Return (X, Y) of the center of cell containing provided text 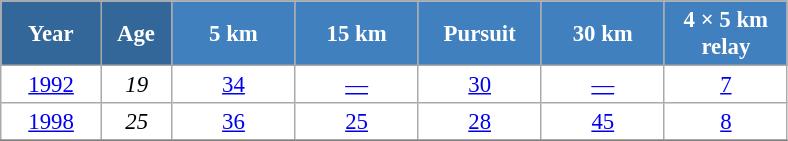
8 (726, 122)
30 (480, 85)
5 km (234, 34)
Year (52, 34)
19 (136, 85)
4 × 5 km relay (726, 34)
1998 (52, 122)
Age (136, 34)
28 (480, 122)
36 (234, 122)
Pursuit (480, 34)
1992 (52, 85)
15 km (356, 34)
30 km (602, 34)
7 (726, 85)
45 (602, 122)
34 (234, 85)
